Scan for the cell matching the given text and deliver its [X, Y] coordinate at center. 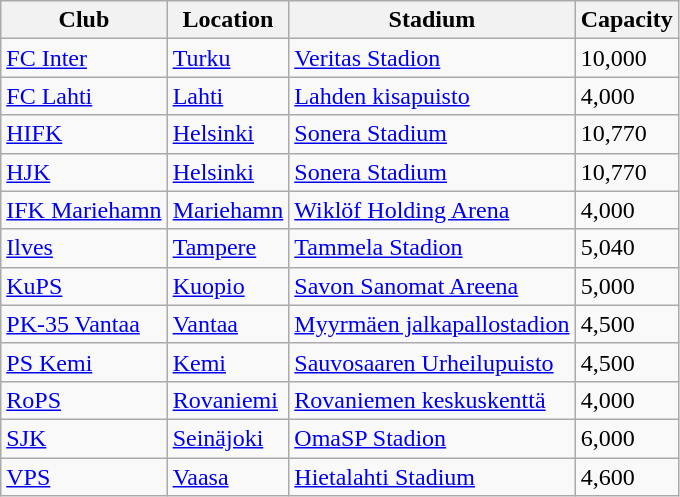
FC Lahti [84, 96]
Turku [228, 58]
Kuopio [228, 286]
Ilves [84, 248]
Location [228, 20]
Hietalahti Stadium [432, 477]
HIFK [84, 134]
PS Kemi [84, 362]
Tammela Stadion [432, 248]
5,040 [626, 248]
Savon Sanomat Areena [432, 286]
Wiklöf Holding Arena [432, 210]
Lahti [228, 96]
5,000 [626, 286]
Stadium [432, 20]
HJK [84, 172]
6,000 [626, 438]
Kemi [228, 362]
Myyrmäen jalkapallostadion [432, 324]
IFK Mariehamn [84, 210]
Mariehamn [228, 210]
Capacity [626, 20]
Tampere [228, 248]
FC Inter [84, 58]
Vaasa [228, 477]
Seinäjoki [228, 438]
10,000 [626, 58]
Veritas Stadion [432, 58]
Rovaniemen keskuskenttä [432, 400]
Club [84, 20]
OmaSP Stadion [432, 438]
Sauvosaaren Urheilupuisto [432, 362]
SJK [84, 438]
PK-35 Vantaa [84, 324]
Rovaniemi [228, 400]
VPS [84, 477]
RoPS [84, 400]
Lahden kisapuisto [432, 96]
Vantaa [228, 324]
KuPS [84, 286]
4,600 [626, 477]
